Locate the cell with the specified text and output its (X, Y) center coordinate. 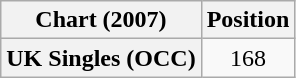
Chart (2007) (101, 20)
168 (248, 58)
UK Singles (OCC) (101, 58)
Position (248, 20)
